Detect which cell encompasses the target text, then output its [x, y] center coordinate. 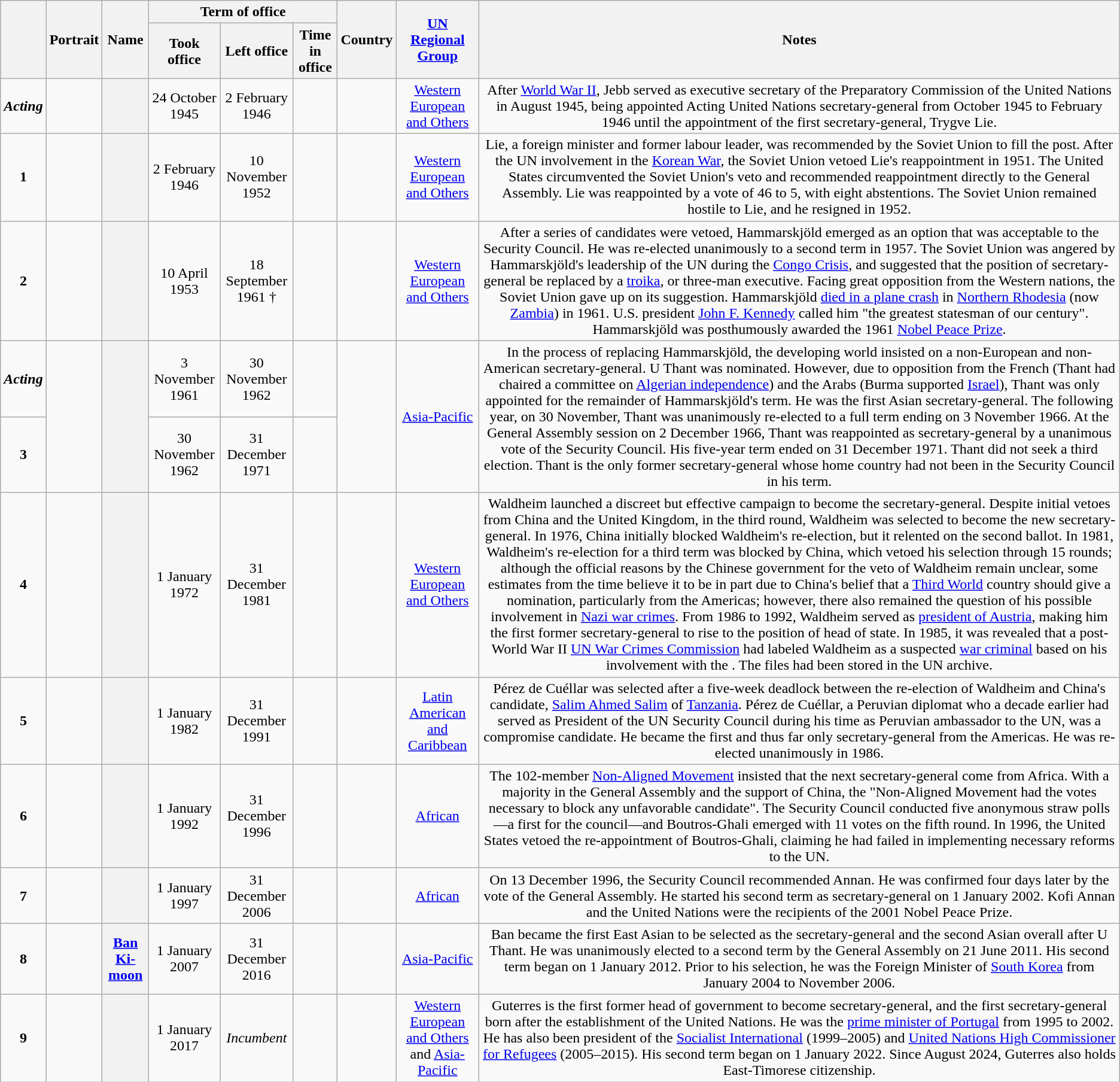
1 January 2017 [184, 1038]
Left office [257, 51]
10 April 1953 [184, 281]
Western European and Others and Asia-Pacific [438, 1038]
9 [23, 1038]
1 January 1972 [184, 585]
UN Regional Group [438, 39]
Ban Ki-moon [126, 959]
1 January 2007 [184, 959]
Time in office [315, 51]
31 December 2006 [257, 895]
31 December 1996 [257, 816]
1 January 1997 [184, 895]
10 November 1952 [257, 177]
Portrait [74, 39]
5 [23, 721]
Name [126, 39]
Latin American and Caribbean [438, 721]
1 [23, 177]
31 December 2016 [257, 959]
8 [23, 959]
Took office [184, 51]
31 December 1981 [257, 585]
3 [23, 455]
24 October 1945 [184, 106]
18 September 1961 † [257, 281]
1 January 1982 [184, 721]
Country [367, 39]
31 December 1971 [257, 455]
2 [23, 281]
7 [23, 895]
6 [23, 816]
1 January 1992 [184, 816]
4 [23, 585]
Notes [799, 39]
Term of office [243, 12]
Incumbent [257, 1038]
3 November 1961 [184, 378]
31 December 1991 [257, 721]
